Extract the (x, y) coordinate from the center of the cell holding the provided text.  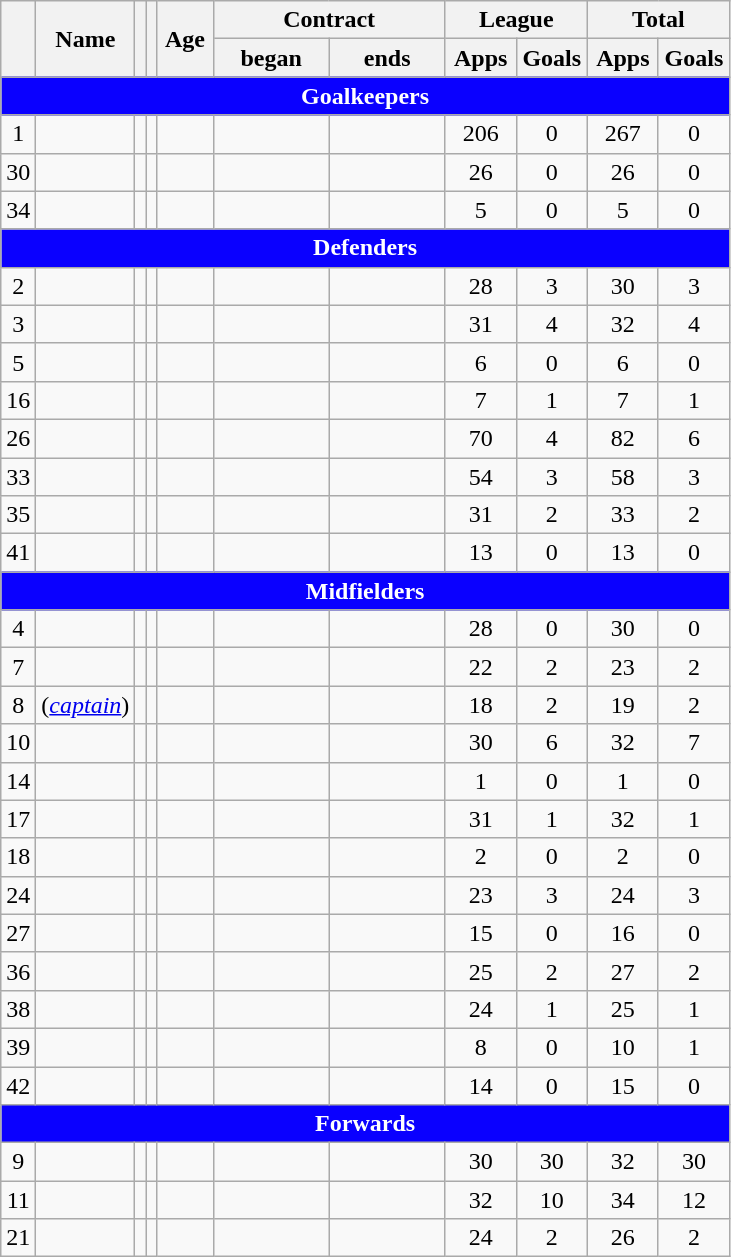
42 (18, 1085)
Forwards (366, 1124)
17 (18, 819)
(captain) (86, 705)
21 (18, 1238)
Contract (329, 20)
82 (622, 438)
38 (18, 1009)
58 (622, 477)
54 (480, 477)
ends (387, 58)
12 (694, 1200)
began (271, 58)
41 (18, 553)
Age (185, 39)
39 (18, 1047)
League (516, 20)
35 (18, 515)
9 (18, 1162)
19 (622, 705)
206 (480, 134)
Name (86, 39)
Goalkeepers (366, 96)
11 (18, 1200)
70 (480, 438)
36 (18, 971)
267 (622, 134)
Defenders (366, 248)
22 (480, 667)
Midfielders (366, 591)
Total (658, 20)
